Locate the cell with the specified text and output its (x, y) center coordinate. 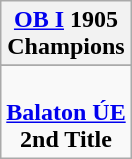
Balaton ÚE2nd Title (66, 112)
OB I 1905Champions (66, 34)
